Determine the (x, y) coordinate at the center of the cell enclosing the given text.  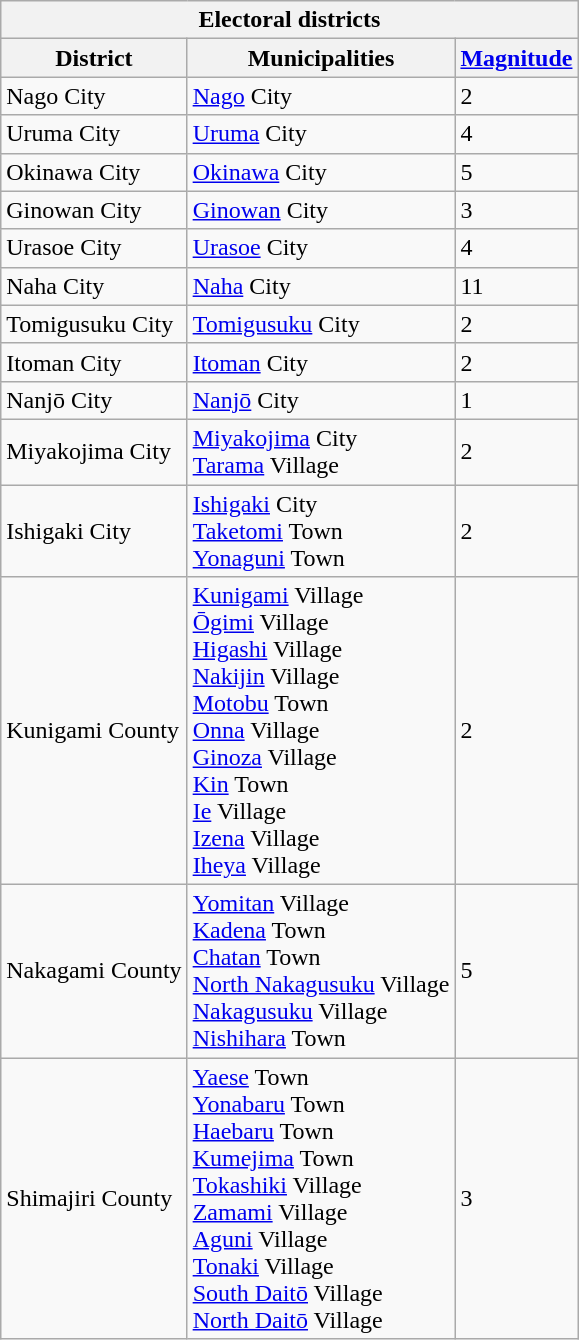
Miyakojima City (94, 452)
Magnitude (516, 58)
Municipalities (321, 58)
District (94, 58)
Ishigaki CityTaketomi TownYonaguni Town (321, 530)
Yaese TownYonabaru TownHaebaru TownKumejima TownTokashiki VillageZamami VillageAguni VillageTonaki VillageSouth Daitō VillageNorth Daitō Village (321, 1198)
1 (516, 400)
Shimajiri County (94, 1198)
Yomitan VillageKadena TownChatan TownNorth Nakagusuku VillageNakagusuku VillageNishihara Town (321, 972)
Electoral districts (290, 20)
Nakagami County (94, 972)
Kunigami VillageŌgimi VillageHigashi VillageNakijin VillageMotobu TownOnna VillageGinoza VillageKin TownIe VillageIzena VillageIheya Village (321, 731)
Miyakojima CityTarama Village (321, 452)
11 (516, 286)
Ishigaki City (94, 530)
Kunigami County (94, 731)
